Locate the cell with the specified text and output its [X, Y] center coordinate. 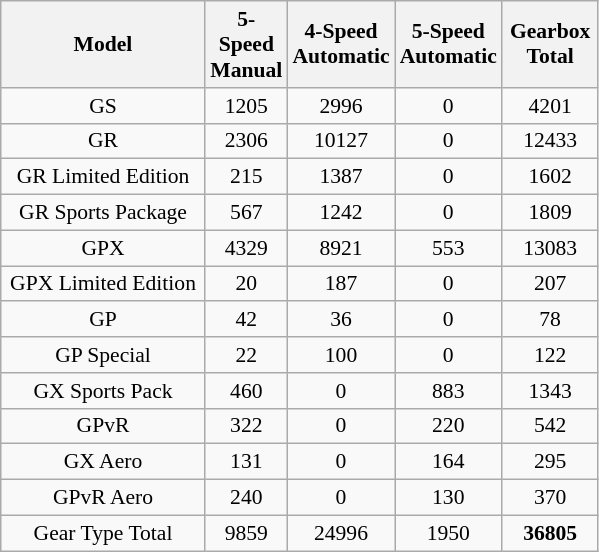
12433 [550, 141]
GX Aero [104, 462]
13083 [550, 248]
36805 [550, 533]
1387 [340, 177]
240 [246, 498]
460 [246, 391]
10127 [340, 141]
1809 [550, 213]
1205 [246, 106]
553 [448, 248]
2306 [246, 141]
GX Sports Pack [104, 391]
GR Sports Package [104, 213]
131 [246, 462]
GR [104, 141]
22 [246, 355]
24996 [340, 533]
2996 [340, 106]
5-Speed Manual [246, 44]
GR Limited Edition [104, 177]
164 [448, 462]
GP [104, 320]
295 [550, 462]
78 [550, 320]
567 [246, 213]
8921 [340, 248]
36 [340, 320]
4329 [246, 248]
GPvR Aero [104, 498]
20 [246, 284]
215 [246, 177]
542 [550, 426]
GP Special [104, 355]
187 [340, 284]
122 [550, 355]
4-Speed Automatic [340, 44]
9859 [246, 533]
Gear Type Total [104, 533]
322 [246, 426]
1343 [550, 391]
4201 [550, 106]
130 [448, 498]
220 [448, 426]
883 [448, 391]
GPX [104, 248]
1950 [448, 533]
42 [246, 320]
1242 [340, 213]
Gearbox Total [550, 44]
207 [550, 284]
GPX Limited Edition [104, 284]
Model [104, 44]
100 [340, 355]
GPvR [104, 426]
1602 [550, 177]
5-Speed Automatic [448, 44]
370 [550, 498]
GS [104, 106]
